Determine the [x, y] coordinate at the center of the cell enclosing the given text.  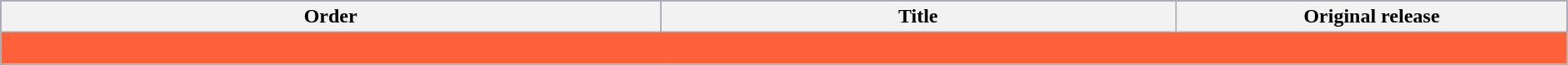
Title [919, 17]
Order [331, 17]
Original release [1372, 17]
